Capture the cell that displays the provided text and extract its (X, Y) central coordinate. 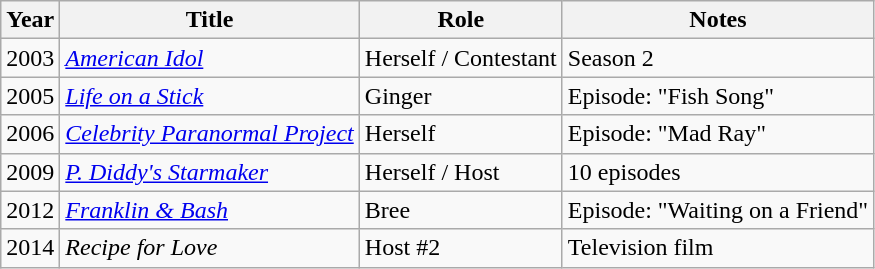
Herself / Contestant (460, 58)
10 episodes (718, 172)
Episode: "Waiting on a Friend" (718, 210)
Franklin & Bash (210, 210)
Year (30, 20)
Host #2 (460, 248)
2012 (30, 210)
Title (210, 20)
Herself / Host (460, 172)
2005 (30, 96)
Recipe for Love (210, 248)
Celebrity Paranormal Project (210, 134)
2014 (30, 248)
2003 (30, 58)
Episode: "Fish Song" (718, 96)
P. Diddy's Starmaker (210, 172)
Life on a Stick (210, 96)
Television film (718, 248)
Bree (460, 210)
American Idol (210, 58)
2006 (30, 134)
2009 (30, 172)
Herself (460, 134)
Ginger (460, 96)
Season 2 (718, 58)
Role (460, 20)
Episode: "Mad Ray" (718, 134)
Notes (718, 20)
